Provide the [x, y] coordinate of the cell's center where the given text is located.  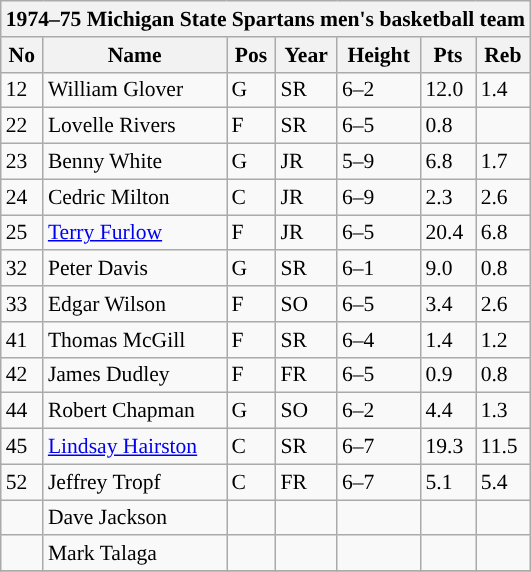
Mark Talaga [135, 554]
5.1 [448, 482]
No [22, 55]
33 [22, 304]
Peter Davis [135, 269]
20.4 [448, 233]
12.0 [448, 90]
Robert Chapman [135, 411]
5–9 [379, 162]
25 [22, 233]
44 [22, 411]
1.3 [504, 411]
Pts [448, 55]
6–9 [379, 197]
1.7 [504, 162]
5.4 [504, 482]
32 [22, 269]
Terry Furlow [135, 233]
Height [379, 55]
James Dudley [135, 375]
52 [22, 482]
19.3 [448, 447]
6–4 [379, 340]
Name [135, 55]
9.0 [448, 269]
Lindsay Hairston [135, 447]
42 [22, 375]
0.9 [448, 375]
6–1 [379, 269]
1974–75 Michigan State Spartans men's basketball team [266, 19]
Jeffrey Tropf [135, 482]
3.4 [448, 304]
41 [22, 340]
22 [22, 126]
Lovelle Rivers [135, 126]
24 [22, 197]
23 [22, 162]
William Glover [135, 90]
Dave Jackson [135, 518]
Benny White [135, 162]
Year [306, 55]
4.4 [448, 411]
2.3 [448, 197]
11.5 [504, 447]
1.2 [504, 340]
Thomas McGill [135, 340]
Pos [250, 55]
12 [22, 90]
Reb [504, 55]
Cedric Milton [135, 197]
45 [22, 447]
Edgar Wilson [135, 304]
